Scan for the cell matching the given text and deliver its (x, y) coordinate at center. 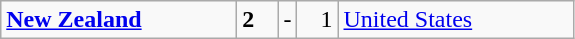
- (288, 20)
New Zealand (119, 20)
United States (456, 20)
1 (318, 20)
2 (258, 20)
